Identify which cell holds the provided text, then report its (x, y) central coordinate. 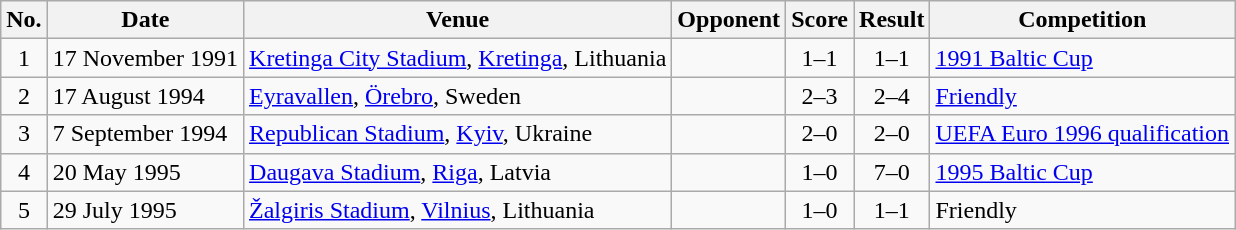
Republican Stadium, Kyiv, Ukraine (458, 134)
1 (24, 58)
2–3 (820, 96)
29 July 1995 (145, 210)
Eyravallen, Örebro, Sweden (458, 96)
1995 Baltic Cup (1082, 172)
Opponent (729, 20)
7 September 1994 (145, 134)
20 May 1995 (145, 172)
2–4 (892, 96)
4 (24, 172)
Score (820, 20)
Kretinga City Stadium, Kretinga, Lithuania (458, 58)
7–0 (892, 172)
No. (24, 20)
Result (892, 20)
17 November 1991 (145, 58)
UEFA Euro 1996 qualification (1082, 134)
3 (24, 134)
17 August 1994 (145, 96)
Date (145, 20)
1991 Baltic Cup (1082, 58)
Žalgiris Stadium, Vilnius, Lithuania (458, 210)
5 (24, 210)
Daugava Stadium, Riga, Latvia (458, 172)
2 (24, 96)
Competition (1082, 20)
Venue (458, 20)
